Search for the cell housing the specified text and yield its (x, y) center coordinate. 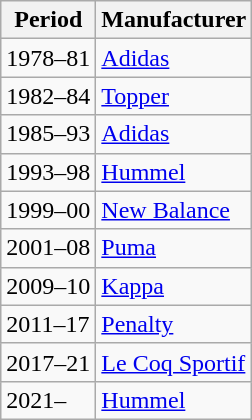
Manufacturer (174, 20)
Period (48, 20)
Kappa (174, 286)
Puma (174, 248)
Penalty (174, 324)
1982–84 (48, 96)
Le Coq Sportif (174, 362)
Topper (174, 96)
1999–00 (48, 210)
2017–21 (48, 362)
2021– (48, 400)
2001–08 (48, 248)
New Balance (174, 210)
2011–17 (48, 324)
1985–93 (48, 134)
1978–81 (48, 58)
1993–98 (48, 172)
2009–10 (48, 286)
